Scan for the cell matching the given text and deliver its (x, y) coordinate at center. 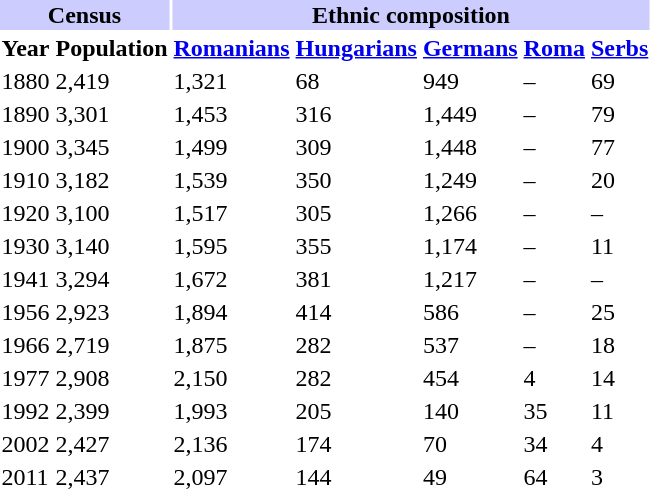
1,539 (232, 180)
1,894 (232, 312)
1977 (26, 378)
Romanians (232, 48)
77 (619, 147)
2002 (26, 444)
18 (619, 345)
Hungarians (356, 48)
1,875 (232, 345)
2,136 (232, 444)
2,719 (112, 345)
316 (356, 114)
2,419 (112, 81)
1,499 (232, 147)
1890 (26, 114)
1900 (26, 147)
3,301 (112, 114)
1,453 (232, 114)
2,399 (112, 411)
355 (356, 246)
2,427 (112, 444)
1880 (26, 81)
25 (619, 312)
1,249 (470, 180)
2,908 (112, 378)
Population (112, 48)
350 (356, 180)
309 (356, 147)
70 (470, 444)
3,182 (112, 180)
1,448 (470, 147)
1920 (26, 213)
414 (356, 312)
1,217 (470, 279)
381 (356, 279)
20 (619, 180)
Serbs (619, 48)
140 (470, 411)
3,140 (112, 246)
14 (619, 378)
949 (470, 81)
1992 (26, 411)
1,266 (470, 213)
586 (470, 312)
1,517 (232, 213)
1,993 (232, 411)
35 (554, 411)
205 (356, 411)
Census (84, 15)
537 (470, 345)
1,174 (470, 246)
3,294 (112, 279)
79 (619, 114)
Ethnic composition (411, 15)
1,672 (232, 279)
1941 (26, 279)
2,923 (112, 312)
1,321 (232, 81)
34 (554, 444)
Roma (554, 48)
3,100 (112, 213)
3,345 (112, 147)
1,449 (470, 114)
68 (356, 81)
2,150 (232, 378)
1956 (26, 312)
305 (356, 213)
1966 (26, 345)
454 (470, 378)
69 (619, 81)
Germans (470, 48)
1,595 (232, 246)
1930 (26, 246)
174 (356, 444)
Year (26, 48)
1910 (26, 180)
